Determine the (X, Y) coordinate at the center of the cell enclosing the given text.  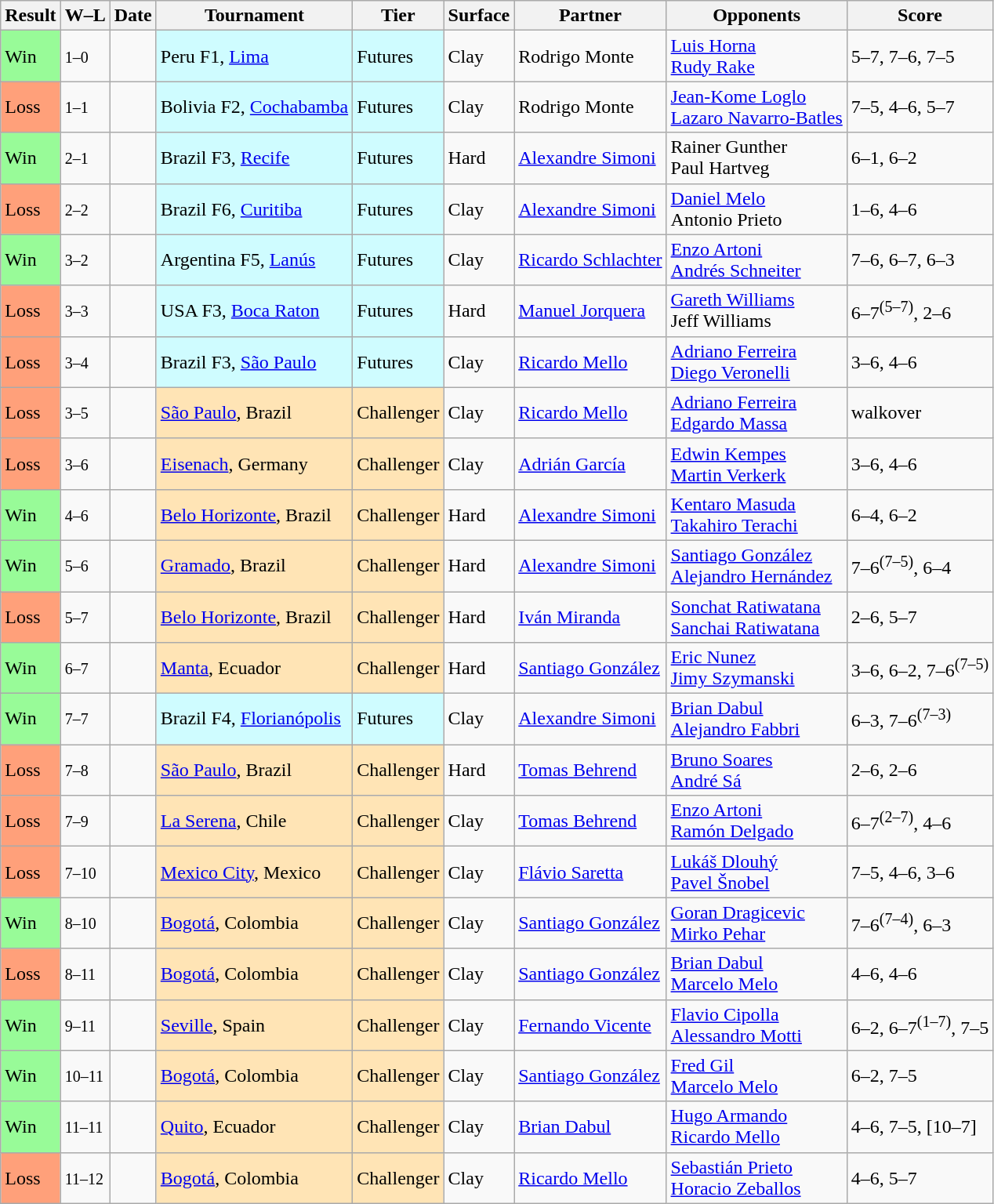
Peru F1, Lima (254, 56)
Lukáš Dlouhý Pavel Šnobel (756, 872)
3–3 (85, 310)
Surface (479, 16)
Daniel Melo Antonio Prieto (756, 209)
Rainer Gunther Paul Hartveg (756, 158)
Result (31, 16)
2–6, 5–7 (920, 616)
Edwin Kempes Martin Verkerk (756, 464)
2–1 (85, 158)
4–6, 5–7 (920, 1177)
6–2, 7–5 (920, 1075)
Eric Nunez Jimy Szymanski (756, 668)
8–10 (85, 923)
1–6, 4–6 (920, 209)
Adriano Ferreira Edgardo Massa (756, 412)
Gramado, Brazil (254, 566)
Enzo Artoni Andrés Schneiter (756, 260)
3–6 (85, 464)
4–6, 7–5, [10–7] (920, 1127)
7–6, 6–7, 6–3 (920, 260)
Brazil F3, São Paulo (254, 362)
6–2, 6–7(1–7), 7–5 (920, 1025)
6–7 (85, 668)
Enzo Artoni Ramón Delgado (756, 821)
3–4 (85, 362)
Adriano Ferreira Diego Veronelli (756, 362)
4–6, 4–6 (920, 974)
6–7(5–7), 2–6 (920, 310)
Bolivia F2, Cochabamba (254, 107)
Jean-Kome Loglo Lazaro Navarro-Batles (756, 107)
Sonchat Ratiwatana Sanchai Ratiwatana (756, 616)
Goran Dragicevic Mirko Pehar (756, 923)
Luis Horna Rudy Rake (756, 56)
Sebastián Prieto Horacio Zeballos (756, 1177)
Partner (590, 16)
Hugo Armando Ricardo Mello (756, 1127)
7–5, 4–6, 5–7 (920, 107)
Fred Gil Marcelo Melo (756, 1075)
Brian Dabul (590, 1127)
Manta, Ecuador (254, 668)
Tier (398, 16)
Adrián García (590, 464)
Ricardo Schlachter (590, 260)
7–7 (85, 720)
Gareth Williams Jeff Williams (756, 310)
9–11 (85, 1025)
6–1, 6–2 (920, 158)
2–6, 2–6 (920, 770)
walkover (920, 412)
2–2 (85, 209)
4–6 (85, 514)
Eisenach, Germany (254, 464)
6–3, 7–6(7–3) (920, 720)
8–11 (85, 974)
Fernando Vicente (590, 1025)
Score (920, 16)
Tournament (254, 16)
5–7 (85, 616)
W–L (85, 16)
Date (133, 16)
10–11 (85, 1075)
5–6 (85, 566)
6–4, 6–2 (920, 514)
Quito, Ecuador (254, 1127)
7–9 (85, 821)
7–10 (85, 872)
11–12 (85, 1177)
7–6(7–5), 6–4 (920, 566)
7–6(7–4), 6–3 (920, 923)
Mexico City, Mexico (254, 872)
Flavio Cipolla Alessandro Motti (756, 1025)
3–6, 6–2, 7–6(7–5) (920, 668)
3–5 (85, 412)
Kentaro Masuda Takahiro Terachi (756, 514)
Manuel Jorquera (590, 310)
3–2 (85, 260)
Opponents (756, 16)
Brian Dabul Alejandro Fabbri (756, 720)
Seville, Spain (254, 1025)
Argentina F5, Lanús (254, 260)
11–11 (85, 1127)
Brazil F6, Curitiba (254, 209)
Iván Miranda (590, 616)
7–5, 4–6, 3–6 (920, 872)
Brian Dabul Marcelo Melo (756, 974)
La Serena, Chile (254, 821)
Brazil F4, Florianópolis (254, 720)
Bruno Soares André Sá (756, 770)
1–0 (85, 56)
Santiago González Alejandro Hernández (756, 566)
Brazil F3, Recife (254, 158)
5–7, 7–6, 7–5 (920, 56)
6–7(2–7), 4–6 (920, 821)
Flávio Saretta (590, 872)
USA F3, Boca Raton (254, 310)
1–1 (85, 107)
7–8 (85, 770)
